Identify which cell holds the provided text, then report its [X, Y] central coordinate. 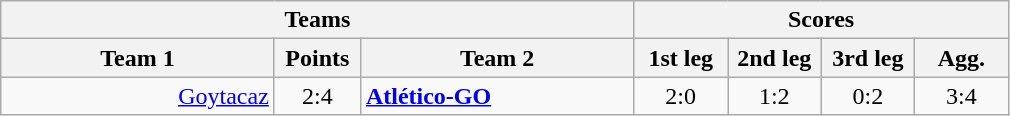
Points [317, 58]
Teams [318, 20]
3:4 [962, 96]
0:2 [868, 96]
2:4 [317, 96]
Goytacaz [138, 96]
2:0 [681, 96]
1st leg [681, 58]
Atlético-GO [497, 96]
Team 2 [497, 58]
Scores [821, 20]
Team 1 [138, 58]
1:2 [775, 96]
3rd leg [868, 58]
Agg. [962, 58]
2nd leg [775, 58]
